Scan for the cell matching the given text and deliver its [X, Y] coordinate at center. 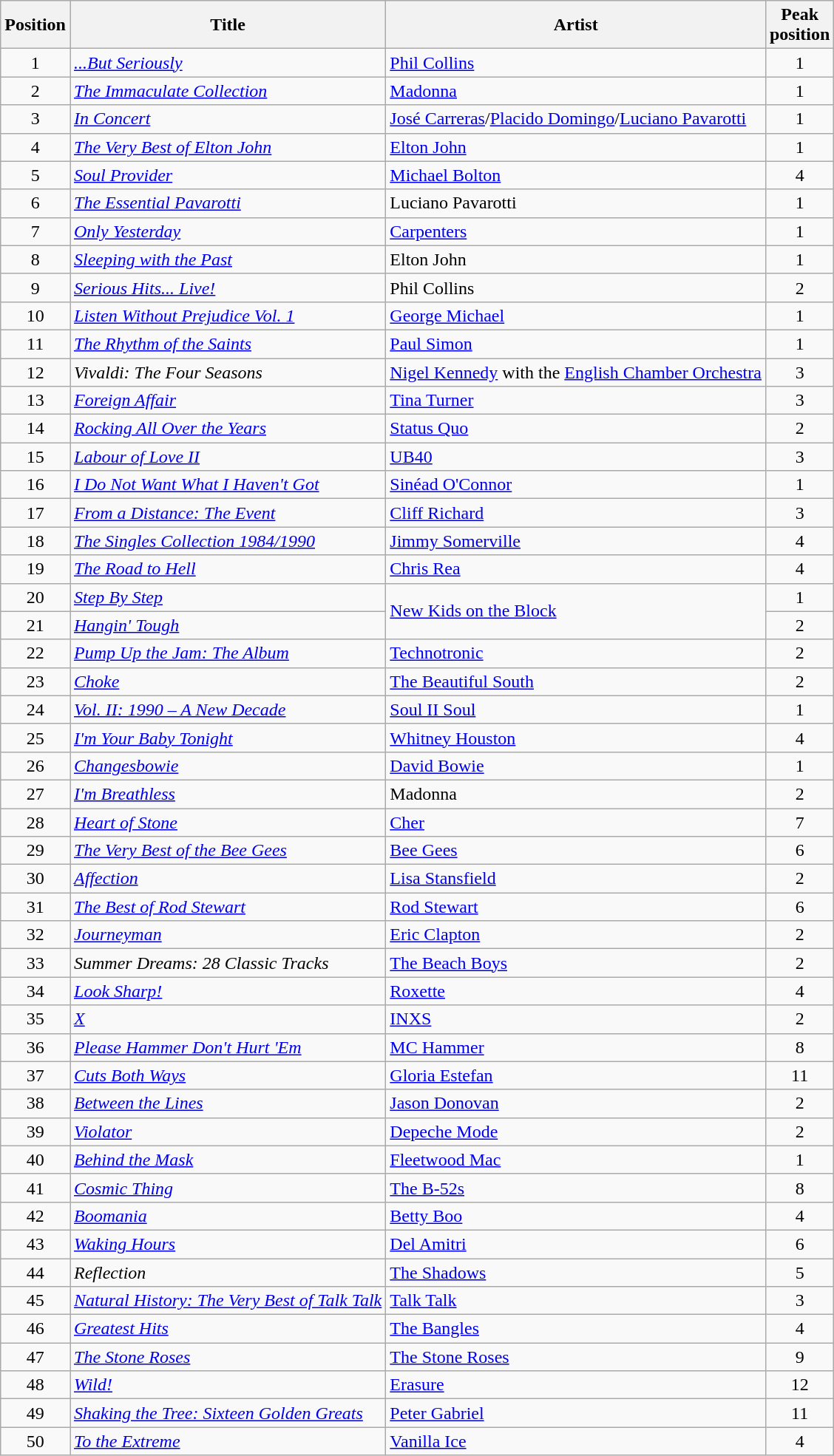
UB40 [576, 457]
21 [35, 625]
Soul II Soul [576, 710]
Serious Hits... Live! [228, 288]
Peter Gabriel [576, 1413]
Between the Lines [228, 1103]
Nigel Kennedy with the English Chamber Orchestra [576, 372]
Roxette [576, 991]
Fleetwood Mac [576, 1160]
Whitney Houston [576, 738]
Changesbowie [228, 766]
Hangin' Tough [228, 625]
Depeche Mode [576, 1132]
45 [35, 1301]
The Immaculate Collection [228, 91]
The B-52s [576, 1188]
The Best of Rod Stewart [228, 907]
29 [35, 851]
Jimmy Somerville [576, 541]
49 [35, 1413]
Summer Dreams: 28 Classic Tracks [228, 963]
Cuts Both Ways [228, 1075]
Cosmic Thing [228, 1188]
Luciano Pavarotti [576, 203]
Erasure [576, 1385]
Labour of Love II [228, 457]
Waking Hours [228, 1244]
15 [35, 457]
New Kids on the Block [576, 611]
The Rhythm of the Saints [228, 344]
Sleeping with the Past [228, 259]
The Very Best of the Bee Gees [228, 851]
Only Yesterday [228, 231]
Cliff Richard [576, 513]
The Bangles [576, 1329]
I'm Your Baby Tonight [228, 738]
Jason Donovan [576, 1103]
I'm Breathless [228, 794]
...But Seriously [228, 63]
Listen Without Prejudice Vol. 1 [228, 316]
Lisa Stansfield [576, 879]
36 [35, 1047]
Talk Talk [576, 1301]
José Carreras/Placido Domingo/Luciano Pavarotti [576, 119]
Sinéad O'Connor [576, 485]
Violator [228, 1132]
MC Hammer [576, 1047]
In Concert [228, 119]
INXS [576, 1019]
Paul Simon [576, 344]
I Do Not Want What I Haven't Got [228, 485]
Choke [228, 681]
The Beautiful South [576, 681]
Rod Stewart [576, 907]
39 [35, 1132]
Vivaldi: The Four Seasons [228, 372]
30 [35, 879]
40 [35, 1160]
34 [35, 991]
The Very Best of Elton John [228, 147]
Behind the Mask [228, 1160]
Gloria Estefan [576, 1075]
26 [35, 766]
To the Extreme [228, 1441]
13 [35, 401]
The Shadows [576, 1272]
Pump Up the Jam: The Album [228, 653]
Peakposition [799, 25]
Look Sharp! [228, 991]
Rocking All Over the Years [228, 429]
35 [35, 1019]
The Essential Pavarotti [228, 203]
Step By Step [228, 597]
47 [35, 1357]
Affection [228, 879]
22 [35, 653]
19 [35, 569]
Greatest Hits [228, 1329]
Title [228, 25]
Reflection [228, 1272]
Bee Gees [576, 851]
18 [35, 541]
From a Distance: The Event [228, 513]
28 [35, 823]
43 [35, 1244]
The Road to Hell [228, 569]
27 [35, 794]
Journeyman [228, 935]
14 [35, 429]
George Michael [576, 316]
Heart of Stone [228, 823]
Foreign Affair [228, 401]
44 [35, 1272]
48 [35, 1385]
The Singles Collection 1984/1990 [228, 541]
Artist [576, 25]
23 [35, 681]
Vol. II: 1990 – A New Decade [228, 710]
Vanilla Ice [576, 1441]
25 [35, 738]
41 [35, 1188]
10 [35, 316]
David Bowie [576, 766]
Betty Boo [576, 1216]
Eric Clapton [576, 935]
Tina Turner [576, 401]
31 [35, 907]
Natural History: The Very Best of Talk Talk [228, 1301]
32 [35, 935]
Carpenters [576, 231]
Michael Bolton [576, 175]
Wild! [228, 1385]
50 [35, 1441]
Soul Provider [228, 175]
42 [35, 1216]
Please Hammer Don't Hurt 'Em [228, 1047]
46 [35, 1329]
20 [35, 597]
Boomania [228, 1216]
Cher [576, 823]
33 [35, 963]
The Beach Boys [576, 963]
24 [35, 710]
38 [35, 1103]
Shaking the Tree: Sixteen Golden Greats [228, 1413]
Position [35, 25]
Chris Rea [576, 569]
Del Amitri [576, 1244]
Technotronic [576, 653]
17 [35, 513]
16 [35, 485]
37 [35, 1075]
X [228, 1019]
Status Quo [576, 429]
